Return the [X, Y] coordinate for the center point of the cell that contains the specified text.  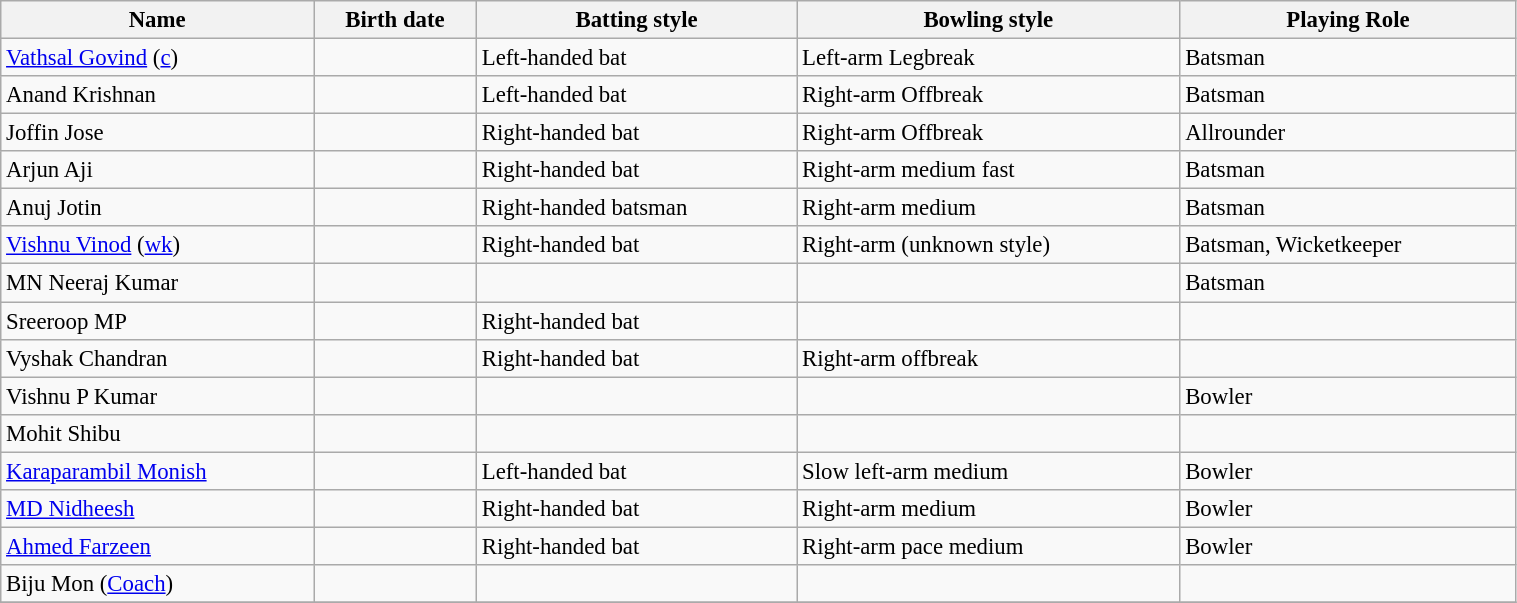
Sreeroop MP [158, 321]
Batting style [636, 20]
Karaparambil Monish [158, 471]
Vishnu P Kumar [158, 396]
Joffin Jose [158, 133]
Name [158, 20]
Mohit Shibu [158, 433]
Biju Mon (Coach) [158, 584]
Left-arm Legbreak [988, 58]
Right-arm pace medium [988, 546]
Bowling style [988, 20]
Right-arm offbreak [988, 358]
Vyshak Chandran [158, 358]
Vishnu Vinod (wk) [158, 245]
Ahmed Farzeen [158, 546]
Batsman, Wicketkeeper [1348, 245]
MN Neeraj Kumar [158, 283]
MD Nidheesh [158, 509]
Allrounder [1348, 133]
Vathsal Govind (c) [158, 58]
Right-arm medium fast [988, 170]
Anand Krishnan [158, 95]
Right-arm (unknown style) [988, 245]
Slow left-arm medium [988, 471]
Birth date [396, 20]
Playing Role [1348, 20]
Arjun Aji [158, 170]
Right-handed batsman [636, 208]
Anuj Jotin [158, 208]
